Search for the cell housing the specified text and yield its (x, y) center coordinate. 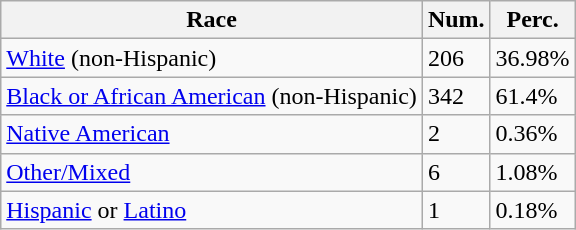
0.18% (532, 210)
6 (456, 172)
Perc. (532, 20)
1 (456, 210)
Hispanic or Latino (212, 210)
342 (456, 96)
0.36% (532, 134)
61.4% (532, 96)
206 (456, 58)
Other/Mixed (212, 172)
2 (456, 134)
36.98% (532, 58)
Race (212, 20)
Num. (456, 20)
Black or African American (non-Hispanic) (212, 96)
1.08% (532, 172)
White (non-Hispanic) (212, 58)
Native American (212, 134)
